Capture the cell that displays the provided text and extract its [x, y] central coordinate. 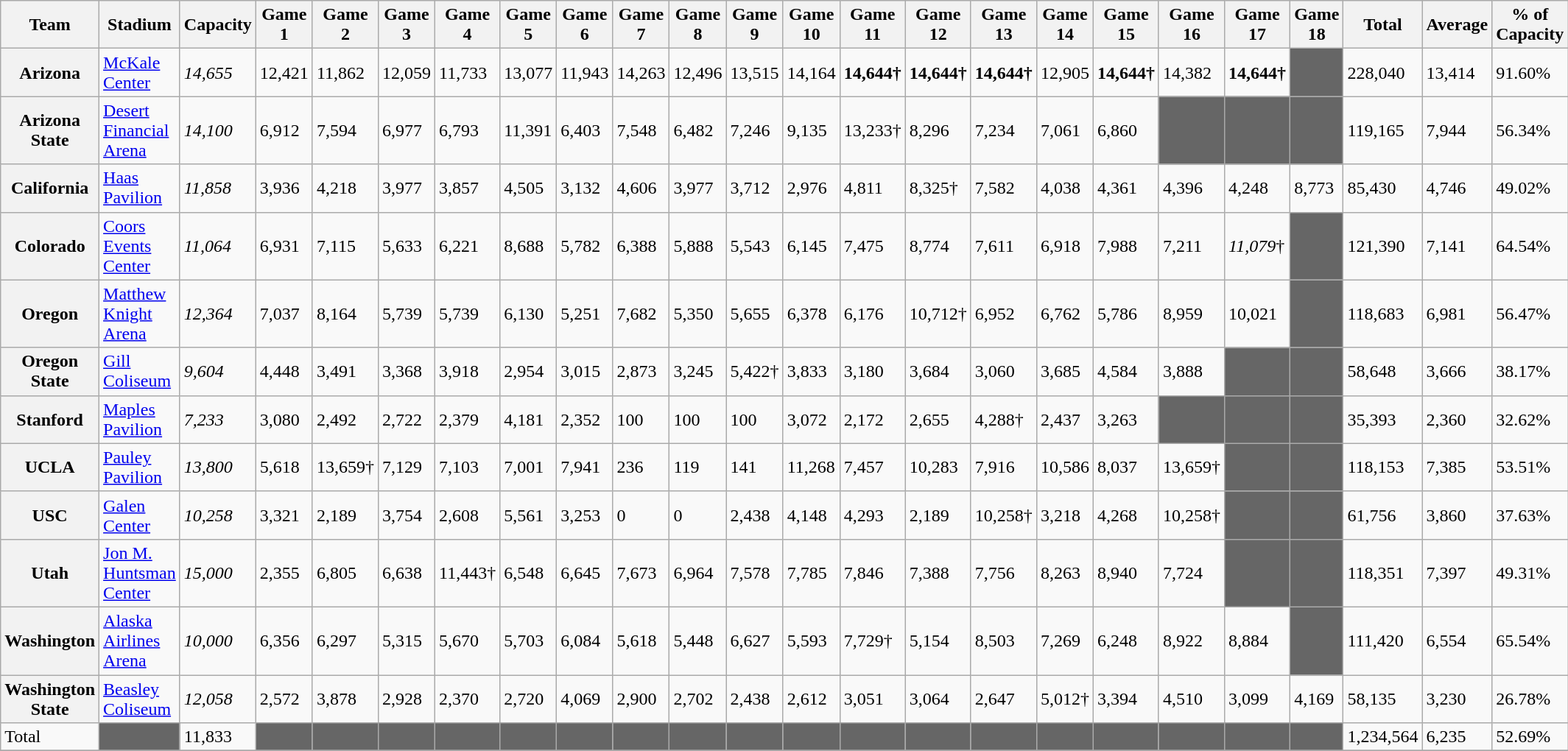
Stanford [50, 420]
Game 3 [407, 25]
5,154 [938, 641]
8,164 [345, 314]
8,503 [1003, 641]
7,388 [938, 573]
Gill Coliseum [140, 371]
2,608 [468, 515]
2,492 [345, 420]
6,482 [698, 130]
7,141 [1457, 246]
3,180 [872, 371]
56.47% [1530, 314]
7,756 [1003, 573]
Game 13 [1003, 25]
3,060 [1003, 371]
3,064 [938, 698]
11,833 [218, 737]
13,414 [1457, 72]
2,928 [407, 698]
26.78% [1530, 698]
8,959 [1192, 314]
10,712† [938, 314]
3,878 [345, 698]
6,235 [1457, 737]
3,857 [468, 188]
37.63% [1530, 515]
Jon M. Huntsman Center [140, 573]
Game 11 [872, 25]
6,638 [407, 573]
119,165 [1383, 130]
Alaska Airlines Arena [140, 641]
Desert Financial Arena [140, 130]
California [50, 188]
2,370 [468, 698]
118,351 [1383, 573]
Game 6 [585, 25]
12,496 [698, 72]
12,059 [407, 72]
32.62% [1530, 420]
4,746 [1457, 188]
10,021 [1258, 314]
7,846 [872, 573]
Arizona [50, 72]
3,072 [812, 420]
4,811 [872, 188]
Average [1457, 25]
UCLA [50, 467]
7,001 [529, 467]
8,325† [938, 188]
14,382 [1192, 72]
3,684 [938, 371]
4,505 [529, 188]
8,688 [529, 246]
56.34% [1530, 130]
2,612 [812, 698]
10,000 [218, 641]
% of Capacity [1530, 25]
Washington State [50, 698]
11,268 [812, 467]
7,037 [284, 314]
7,724 [1192, 573]
65.54% [1530, 641]
228,040 [1383, 72]
Game 7 [641, 25]
3,936 [284, 188]
121,390 [1383, 246]
5,448 [698, 641]
6,793 [468, 130]
13,800 [218, 467]
2,360 [1457, 420]
Game 8 [698, 25]
118,683 [1383, 314]
7,129 [407, 467]
1,234,564 [1383, 737]
9,604 [218, 371]
61,756 [1383, 515]
85,430 [1383, 188]
4,396 [1192, 188]
141 [754, 467]
6,145 [812, 246]
7,729† [872, 641]
7,673 [641, 573]
Washington [50, 641]
5,633 [407, 246]
6,084 [585, 641]
58,648 [1383, 371]
119 [698, 467]
6,248 [1125, 641]
11,858 [218, 188]
12,421 [284, 72]
2,437 [1065, 420]
Game 1 [284, 25]
3,666 [1457, 371]
Matthew Knight Arena [140, 314]
6,221 [468, 246]
7,594 [345, 130]
3,099 [1258, 698]
4,293 [872, 515]
5,888 [698, 246]
6,378 [812, 314]
2,355 [284, 573]
8,884 [1258, 641]
Game 12 [938, 25]
8,940 [1125, 573]
53.51% [1530, 467]
49.02% [1530, 188]
8,037 [1125, 467]
Stadium [140, 25]
7,103 [468, 467]
64.54% [1530, 246]
4,069 [585, 698]
5,543 [754, 246]
7,582 [1003, 188]
14,100 [218, 130]
4,510 [1192, 698]
4,038 [1065, 188]
5,655 [754, 314]
9,135 [812, 130]
6,130 [529, 314]
5,782 [585, 246]
11,733 [468, 72]
6,548 [529, 573]
4,148 [812, 515]
11,391 [529, 130]
USC [50, 515]
7,941 [585, 467]
7,061 [1065, 130]
8,922 [1192, 641]
5,315 [407, 641]
7,682 [641, 314]
3,321 [284, 515]
11,943 [585, 72]
Utah [50, 573]
5,561 [529, 515]
6,388 [641, 246]
3,218 [1065, 515]
2,720 [529, 698]
3,051 [872, 698]
2,379 [468, 420]
Game 2 [345, 25]
14,263 [641, 72]
11,064 [218, 246]
5,593 [812, 641]
4,218 [345, 188]
7,115 [345, 246]
5,350 [698, 314]
4,248 [1258, 188]
3,253 [585, 515]
3,918 [468, 371]
7,988 [1125, 246]
Galen Center [140, 515]
13,077 [529, 72]
7,397 [1457, 573]
6,805 [345, 573]
Oregon State [50, 371]
3,080 [284, 420]
Oregon [50, 314]
6,356 [284, 641]
8,263 [1065, 573]
5,703 [529, 641]
35,393 [1383, 420]
3,230 [1457, 698]
111,420 [1383, 641]
7,944 [1457, 130]
3,888 [1192, 371]
7,548 [641, 130]
Game 16 [1192, 25]
Maples Pavilion [140, 420]
4,584 [1125, 371]
14,164 [812, 72]
118,153 [1383, 467]
6,645 [585, 573]
11,079† [1258, 246]
6,860 [1125, 130]
3,132 [585, 188]
2,900 [641, 698]
5,786 [1125, 314]
4,181 [529, 420]
6,918 [1065, 246]
49.31% [1530, 573]
3,712 [754, 188]
6,176 [872, 314]
3,491 [345, 371]
Game 15 [1125, 25]
2,976 [812, 188]
Pauley Pavilion [140, 467]
6,964 [698, 573]
7,785 [812, 573]
Colorado [50, 246]
7,269 [1065, 641]
10,258 [218, 515]
7,611 [1003, 246]
3,394 [1125, 698]
12,905 [1065, 72]
3,860 [1457, 515]
3,754 [407, 515]
Game 4 [468, 25]
236 [641, 467]
2,172 [872, 420]
5,670 [468, 641]
10,283 [938, 467]
52.69% [1530, 737]
3,368 [407, 371]
8,773 [1317, 188]
2,572 [284, 698]
4,448 [284, 371]
Game 17 [1258, 25]
8,774 [938, 246]
58,135 [1383, 698]
12,364 [218, 314]
7,916 [1003, 467]
7,233 [218, 420]
2,647 [1003, 698]
3,685 [1065, 371]
Haas Pavilion [140, 188]
6,952 [1003, 314]
Game 10 [812, 25]
7,234 [1003, 130]
McKale Center [140, 72]
13,233† [872, 130]
6,554 [1457, 641]
Team [50, 25]
14,655 [218, 72]
11,443† [468, 573]
Capacity [218, 25]
38.17% [1530, 371]
6,762 [1065, 314]
5,251 [585, 314]
7,211 [1192, 246]
Game 18 [1317, 25]
3,245 [698, 371]
7,457 [872, 467]
Coors Events Center [140, 246]
6,627 [754, 641]
Arizona State [50, 130]
7,578 [754, 573]
3,263 [1125, 420]
5,012† [1065, 698]
7,475 [872, 246]
7,385 [1457, 467]
2,655 [938, 420]
6,977 [407, 130]
Game 9 [754, 25]
4,361 [1125, 188]
4,169 [1317, 698]
91.60% [1530, 72]
6,403 [585, 130]
4,288† [1003, 420]
3,015 [585, 371]
6,981 [1457, 314]
15,000 [218, 573]
4,606 [641, 188]
10,586 [1065, 467]
7,246 [754, 130]
Game 5 [529, 25]
11,862 [345, 72]
4,268 [1125, 515]
2,722 [407, 420]
13,515 [754, 72]
8,296 [938, 130]
2,352 [585, 420]
Game 14 [1065, 25]
2,873 [641, 371]
3,833 [812, 371]
6,931 [284, 246]
2,954 [529, 371]
5,422† [754, 371]
6,297 [345, 641]
2,702 [698, 698]
6,912 [284, 130]
Beasley Coliseum [140, 698]
12,058 [218, 698]
